Return [X, Y] of the center of cell containing provided text 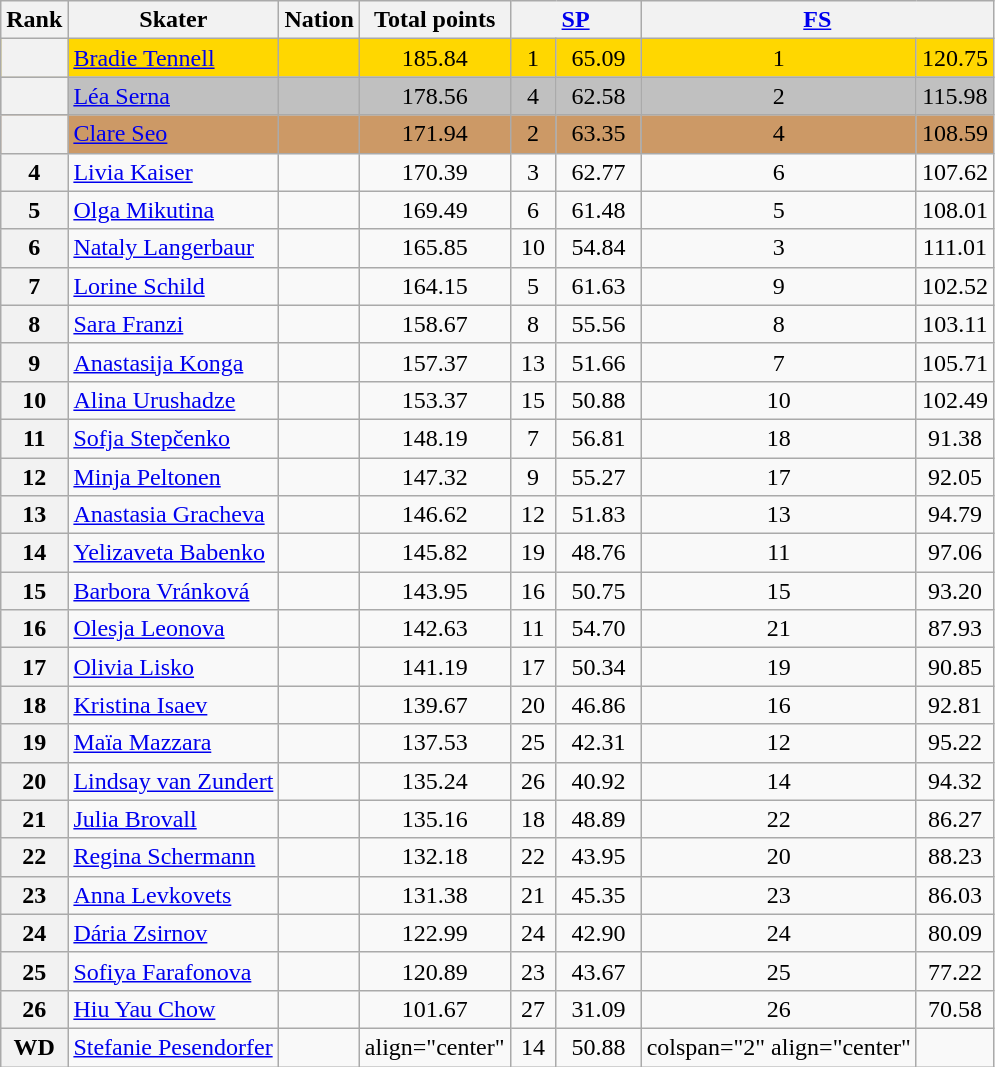
42.31 [598, 743]
46.86 [598, 705]
56.81 [598, 438]
178.56 [434, 96]
92.81 [954, 705]
171.94 [434, 134]
62.77 [598, 172]
Olivia Lisko [174, 667]
145.82 [434, 553]
Olga Mikutina [174, 210]
164.15 [434, 286]
Skater [174, 20]
122.99 [434, 933]
86.03 [954, 895]
141.19 [434, 667]
Alina Urushadze [174, 400]
Livia Kaiser [174, 172]
Bradie Tennell [174, 58]
102.49 [954, 400]
61.48 [598, 210]
87.93 [954, 629]
97.06 [954, 553]
43.67 [598, 971]
Maïa Mazzara [174, 743]
93.20 [954, 591]
Sofja Stepčenko [174, 438]
137.53 [434, 743]
101.67 [434, 1009]
SP [576, 20]
92.05 [954, 477]
115.98 [954, 96]
55.27 [598, 477]
135.24 [434, 781]
Minja Peltonen [174, 477]
Stefanie Pesendorfer [174, 1047]
65.09 [598, 58]
94.32 [954, 781]
Olesja Leonova [174, 629]
Barbora Vránková [174, 591]
Anastasia Gracheva [174, 515]
63.35 [598, 134]
51.66 [598, 362]
86.27 [954, 819]
147.32 [434, 477]
48.76 [598, 553]
Regina Schermann [174, 857]
103.11 [954, 324]
146.62 [434, 515]
Nataly Langerbaur [174, 248]
61.63 [598, 286]
148.19 [434, 438]
Dária Zsirnov [174, 933]
Lorine Schild [174, 286]
FS [817, 20]
27 [533, 1009]
54.84 [598, 248]
42.90 [598, 933]
142.63 [434, 629]
Yelizaveta Babenko [174, 553]
102.52 [954, 286]
colspan="2" align="center" [778, 1047]
77.22 [954, 971]
139.67 [434, 705]
Anna Levkovets [174, 895]
158.67 [434, 324]
108.01 [954, 210]
Lindsay van Zundert [174, 781]
31.09 [598, 1009]
WD [34, 1047]
135.16 [434, 819]
132.18 [434, 857]
153.37 [434, 400]
170.39 [434, 172]
95.22 [954, 743]
105.71 [954, 362]
62.58 [598, 96]
80.09 [954, 933]
48.89 [598, 819]
111.01 [954, 248]
50.75 [598, 591]
Sofiya Farafonova [174, 971]
90.85 [954, 667]
108.59 [954, 134]
94.79 [954, 515]
Julia Brovall [174, 819]
107.62 [954, 172]
143.95 [434, 591]
70.58 [954, 1009]
185.84 [434, 58]
Anastasija Konga [174, 362]
43.95 [598, 857]
55.56 [598, 324]
169.49 [434, 210]
50.34 [598, 667]
Sara Franzi [174, 324]
Total points [434, 20]
Léa Serna [174, 96]
88.23 [954, 857]
120.75 [954, 58]
Hiu Yau Chow [174, 1009]
45.35 [598, 895]
51.83 [598, 515]
Nation [319, 20]
Rank [34, 20]
align="center" [434, 1047]
91.38 [954, 438]
165.85 [434, 248]
157.37 [434, 362]
Clare Seo [174, 134]
131.38 [434, 895]
120.89 [434, 971]
40.92 [598, 781]
Kristina Isaev [174, 705]
54.70 [598, 629]
